Provide the (X, Y) coordinate of the cell's center where the given text is located.  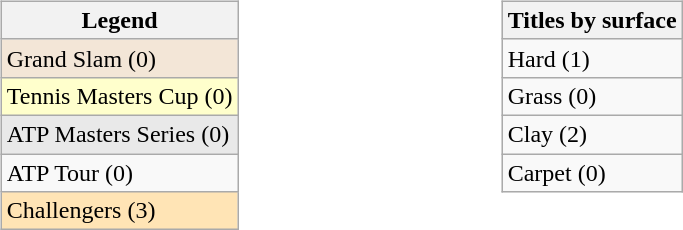
Carpet (0) (592, 173)
Grass (0) (592, 96)
ATP Masters Series (0) (120, 134)
ATP Tour (0) (120, 173)
Legend (120, 20)
Hard (1) (592, 58)
Clay (2) (592, 134)
Grand Slam (0) (120, 58)
Challengers (3) (120, 211)
Tennis Masters Cup (0) (120, 96)
Titles by surface (592, 20)
